Return the [x, y] coordinate for the center point of the cell that contains the specified text.  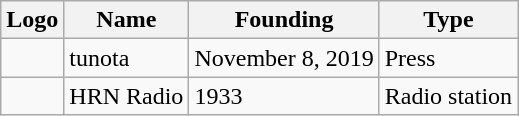
Radio station [448, 96]
1933 [284, 96]
Type [448, 20]
tunota [126, 58]
Press [448, 58]
Founding [284, 20]
Logo [32, 20]
Name [126, 20]
HRN Radio [126, 96]
November 8, 2019 [284, 58]
